Return the [x, y] coordinate for the center point of the cell that contains the specified text.  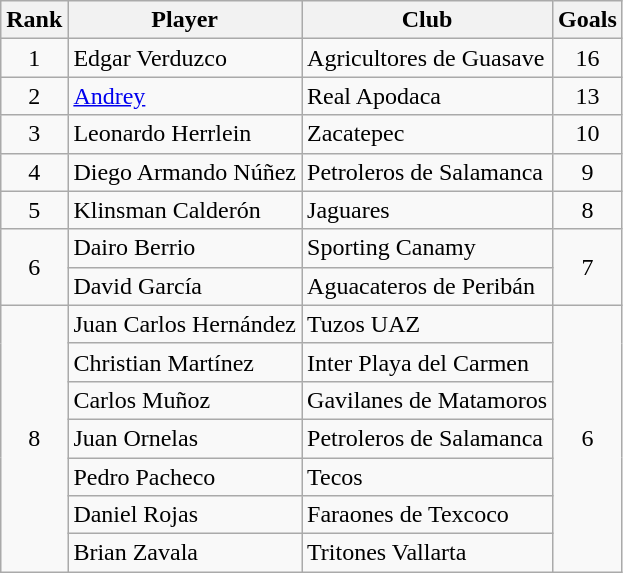
Tritones Vallarta [428, 553]
1 [34, 58]
Jaguares [428, 210]
Aguacateros de Peribán [428, 286]
Inter Playa del Carmen [428, 362]
Diego Armando Núñez [185, 172]
Pedro Pacheco [185, 477]
Juan Carlos Hernández [185, 324]
Juan Ornelas [185, 438]
3 [34, 134]
Tecos [428, 477]
Player [185, 20]
David García [185, 286]
7 [588, 267]
Gavilanes de Matamoros [428, 400]
Rank [34, 20]
Andrey [185, 96]
Dairo Berrio [185, 248]
4 [34, 172]
16 [588, 58]
Tuzos UAZ [428, 324]
Daniel Rojas [185, 515]
Agricultores de Guasave [428, 58]
Edgar Verduzco [185, 58]
2 [34, 96]
5 [34, 210]
Klinsman Calderón [185, 210]
Goals [588, 20]
Leonardo Herrlein [185, 134]
Faraones de Texcoco [428, 515]
Club [428, 20]
Christian Martínez [185, 362]
Carlos Muñoz [185, 400]
Real Apodaca [428, 96]
Brian Zavala [185, 553]
10 [588, 134]
13 [588, 96]
Sporting Canamy [428, 248]
9 [588, 172]
Zacatepec [428, 134]
